Extract the [X, Y] coordinate from the center of the cell holding the provided text.  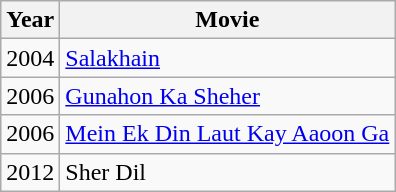
Mein Ek Din Laut Kay Aaoon Ga [228, 134]
Year [30, 20]
Sher Dil [228, 172]
2012 [30, 172]
Gunahon Ka Sheher [228, 96]
2004 [30, 58]
Movie [228, 20]
Salakhain [228, 58]
